Output the (x, y) coordinate of the center of the cell containing the given text.  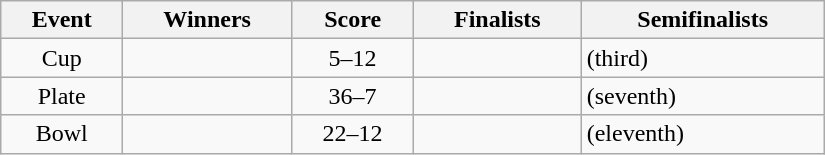
(third) (702, 58)
(seventh) (702, 96)
36–7 (353, 96)
Event (62, 20)
Cup (62, 58)
Score (353, 20)
Bowl (62, 134)
22–12 (353, 134)
5–12 (353, 58)
Finalists (498, 20)
Semifinalists (702, 20)
Winners (208, 20)
(eleventh) (702, 134)
Plate (62, 96)
